For the text-containing cell, return its midpoint in (x, y) coordinate format. 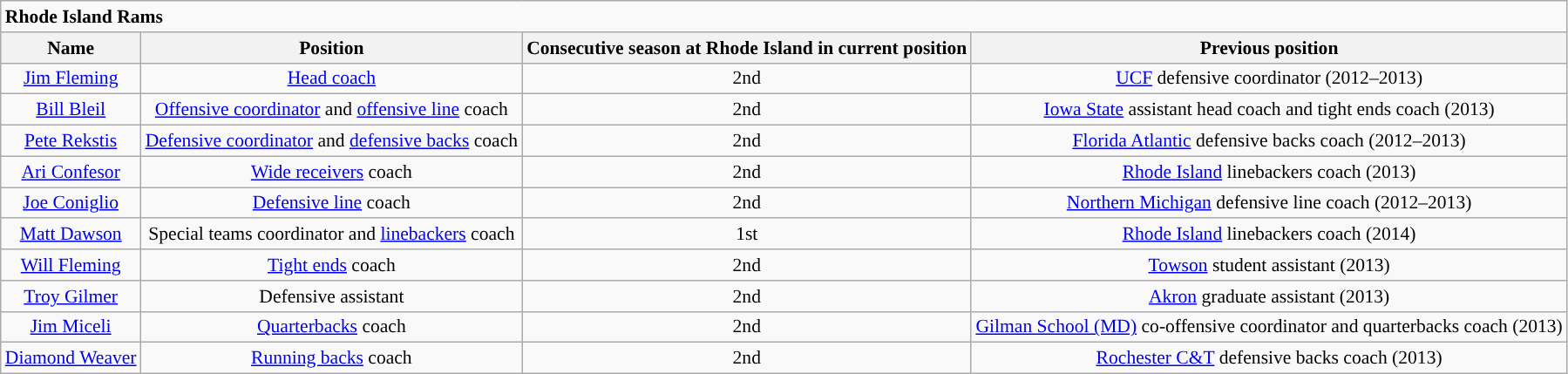
Pete Rekstis (71, 141)
Position (332, 48)
Defensive line coach (332, 203)
Name (71, 48)
Special teams coordinator and linebackers coach (332, 235)
Jim Miceli (71, 327)
Defensive assistant (332, 296)
Troy Gilmer (71, 296)
Florida Atlantic defensive backs coach (2012–2013) (1269, 141)
Northern Michigan defensive line coach (2012–2013) (1269, 203)
UCF defensive coordinator (2012–2013) (1269, 78)
Previous position (1269, 48)
Gilman School (MD) co-offensive coordinator and quarterbacks coach (2013) (1269, 327)
Towson student assistant (2013) (1269, 265)
Diamond Weaver (71, 358)
Matt Dawson (71, 235)
1st (746, 235)
Defensive coordinator and defensive backs coach (332, 141)
Head coach (332, 78)
Akron graduate assistant (2013) (1269, 296)
Will Fleming (71, 265)
Running backs coach (332, 358)
Rhode Island linebackers coach (2014) (1269, 235)
Rhode Island Rams (784, 17)
Consecutive season at Rhode Island in current position (746, 48)
Bill Bleil (71, 110)
Offensive coordinator and offensive line coach (332, 110)
Jim Fleming (71, 78)
Quarterbacks coach (332, 327)
Ari Confesor (71, 172)
Wide receivers coach (332, 172)
Joe Coniglio (71, 203)
Rochester C&T defensive backs coach (2013) (1269, 358)
Rhode Island linebackers coach (2013) (1269, 172)
Tight ends coach (332, 265)
Iowa State assistant head coach and tight ends coach (2013) (1269, 110)
